Determine the (X, Y) coordinate at the center of the cell enclosing the given text.  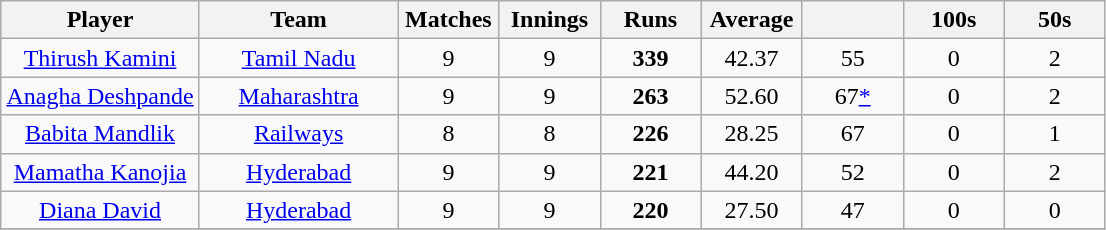
42.37 (752, 58)
Maharashtra (298, 96)
Diana David (100, 210)
Team (298, 20)
Anagha Deshpande (100, 96)
44.20 (752, 172)
Babita Mandlik (100, 134)
Tamil Nadu (298, 58)
263 (650, 96)
226 (650, 134)
100s (954, 20)
Mamatha Kanojia (100, 172)
52 (852, 172)
Railways (298, 134)
47 (852, 210)
28.25 (752, 134)
Average (752, 20)
339 (650, 58)
221 (650, 172)
220 (650, 210)
52.60 (752, 96)
27.50 (752, 210)
Runs (650, 20)
67 (852, 134)
55 (852, 58)
67* (852, 96)
Matches (448, 20)
Player (100, 20)
Thirush Kamini (100, 58)
Innings (550, 20)
1 (1054, 134)
50s (1054, 20)
